Extract the (x, y) coordinate from the center of the cell holding the provided text.  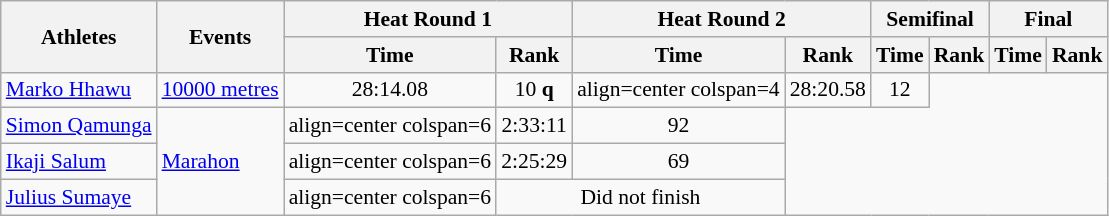
92 (678, 126)
Athletes (79, 36)
Simon Qamunga (79, 126)
Semifinal (930, 19)
Marko Hhawu (79, 90)
align=center colspan=4 (678, 90)
12 (900, 90)
28:14.08 (390, 90)
Marahon (220, 162)
Heat Round 1 (428, 19)
10000 metres (220, 90)
69 (678, 162)
2:25:29 (534, 162)
Events (220, 36)
28:20.58 (828, 90)
Julius Sumaye (79, 197)
Ikaji Salum (79, 162)
2:33:11 (534, 126)
10 q (534, 90)
Heat Round 2 (722, 19)
Did not finish (640, 197)
Final (1048, 19)
